Find where the given text appears and provide that cell's center as (x, y) coordinate. 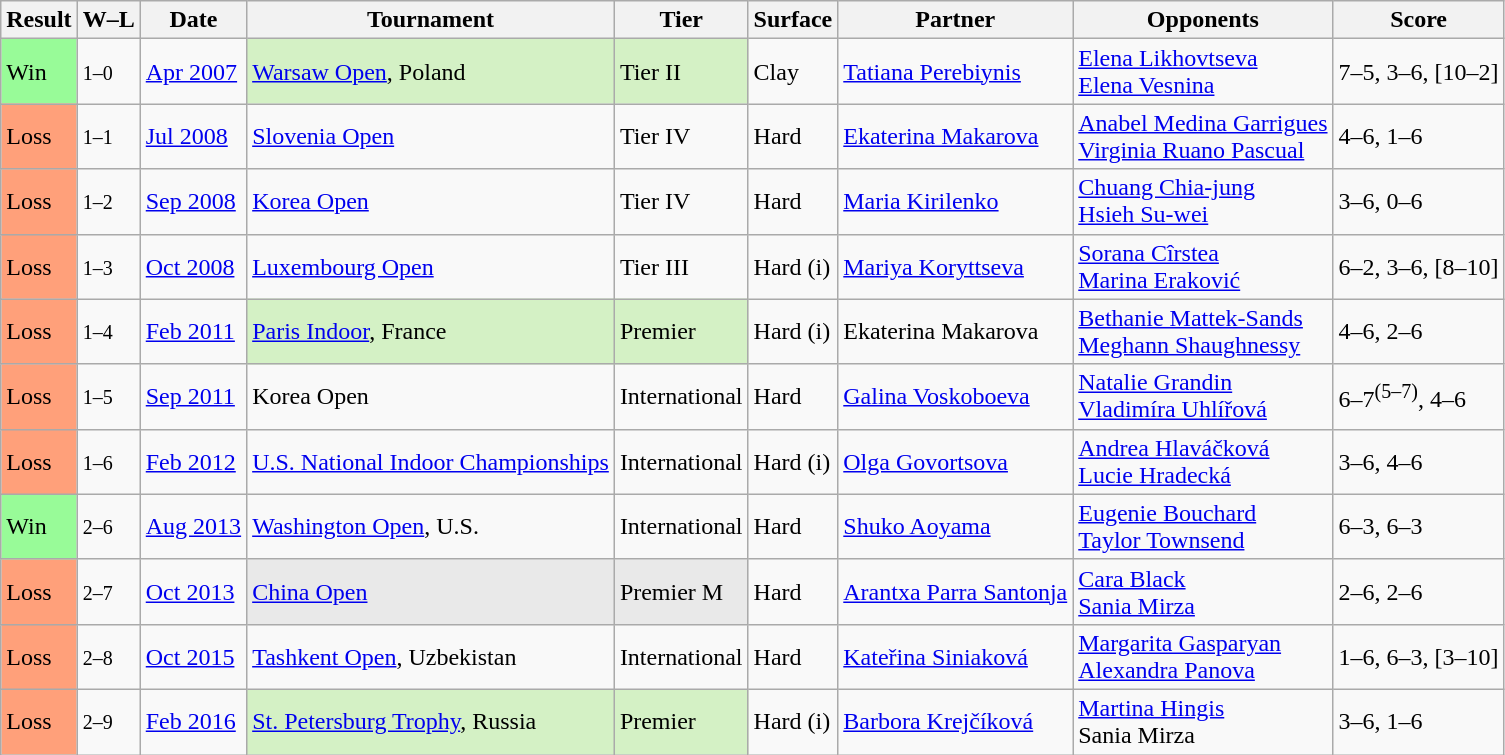
2–8 (108, 656)
Feb 2011 (193, 332)
Jul 2008 (193, 136)
Washington Open, U.S. (431, 526)
6–3, 6–3 (1418, 526)
Score (1418, 20)
Maria Kirilenko (956, 202)
Chuang Chia-jung Hsieh Su-wei (1203, 202)
4–6, 2–6 (1418, 332)
Martina Hingis Sania Mirza (1203, 722)
2–9 (108, 722)
Bethanie Mattek-Sands Meghann Shaughnessy (1203, 332)
3–6, 0–6 (1418, 202)
Clay (793, 72)
Oct 2013 (193, 592)
Sep 2008 (193, 202)
Apr 2007 (193, 72)
Slovenia Open (431, 136)
Opponents (1203, 20)
3–6, 1–6 (1418, 722)
Surface (793, 20)
Andrea Hlaváčková Lucie Hradecká (1203, 462)
1–5 (108, 396)
Kateřina Siniaková (956, 656)
Oct 2015 (193, 656)
7–5, 3–6, [10–2] (1418, 72)
Warsaw Open, Poland (431, 72)
Mariya Koryttseva (956, 266)
Elena Likhovtseva Elena Vesnina (1203, 72)
Tier II (681, 72)
Feb 2012 (193, 462)
Date (193, 20)
3–6, 4–6 (1418, 462)
1–6, 6–3, [3–10] (1418, 656)
Feb 2016 (193, 722)
U.S. National Indoor Championships (431, 462)
Shuko Aoyama (956, 526)
W–L (108, 20)
Arantxa Parra Santonja (956, 592)
Cara Black Sania Mirza (1203, 592)
St. Petersburg Trophy, Russia (431, 722)
1–1 (108, 136)
6–7(5–7), 4–6 (1418, 396)
Result (39, 20)
Galina Voskoboeva (956, 396)
Paris Indoor, France (431, 332)
2–6, 2–6 (1418, 592)
1–4 (108, 332)
2–6 (108, 526)
Oct 2008 (193, 266)
Anabel Medina Garrigues Virginia Ruano Pascual (1203, 136)
4–6, 1–6 (1418, 136)
Luxembourg Open (431, 266)
Tashkent Open, Uzbekistan (431, 656)
1–3 (108, 266)
Sep 2011 (193, 396)
1–0 (108, 72)
Tatiana Perebiynis (956, 72)
Tier (681, 20)
6–2, 3–6, [8–10] (1418, 266)
1–2 (108, 202)
Barbora Krejčíková (956, 722)
Natalie Grandin Vladimíra Uhlířová (1203, 396)
Tier III (681, 266)
Eugenie Bouchard Taylor Townsend (1203, 526)
Partner (956, 20)
Margarita Gasparyan Alexandra Panova (1203, 656)
Sorana Cîrstea Marina Eraković (1203, 266)
Tournament (431, 20)
Olga Govortsova (956, 462)
Premier M (681, 592)
2–7 (108, 592)
China Open (431, 592)
1–6 (108, 462)
Aug 2013 (193, 526)
